Find where the given text appears and provide that cell's center as (x, y) coordinate. 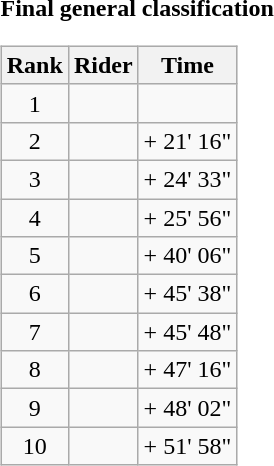
+ 51' 58" (188, 446)
+ 40' 06" (188, 256)
Time (188, 65)
8 (34, 370)
+ 45' 48" (188, 332)
9 (34, 408)
+ 24' 33" (188, 179)
+ 21' 16" (188, 141)
+ 25' 56" (188, 217)
2 (34, 141)
4 (34, 217)
3 (34, 179)
+ 48' 02" (188, 408)
6 (34, 294)
7 (34, 332)
1 (34, 103)
Rider (103, 65)
+ 45' 38" (188, 294)
Rank (34, 65)
10 (34, 446)
+ 47' 16" (188, 370)
5 (34, 256)
